From the cell containing the given text, extract its center point as (x, y) coordinate. 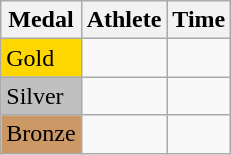
Time (199, 20)
Gold (41, 58)
Athlete (124, 20)
Silver (41, 96)
Medal (41, 20)
Bronze (41, 134)
